From the cell containing the given text, extract its center point as (x, y) coordinate. 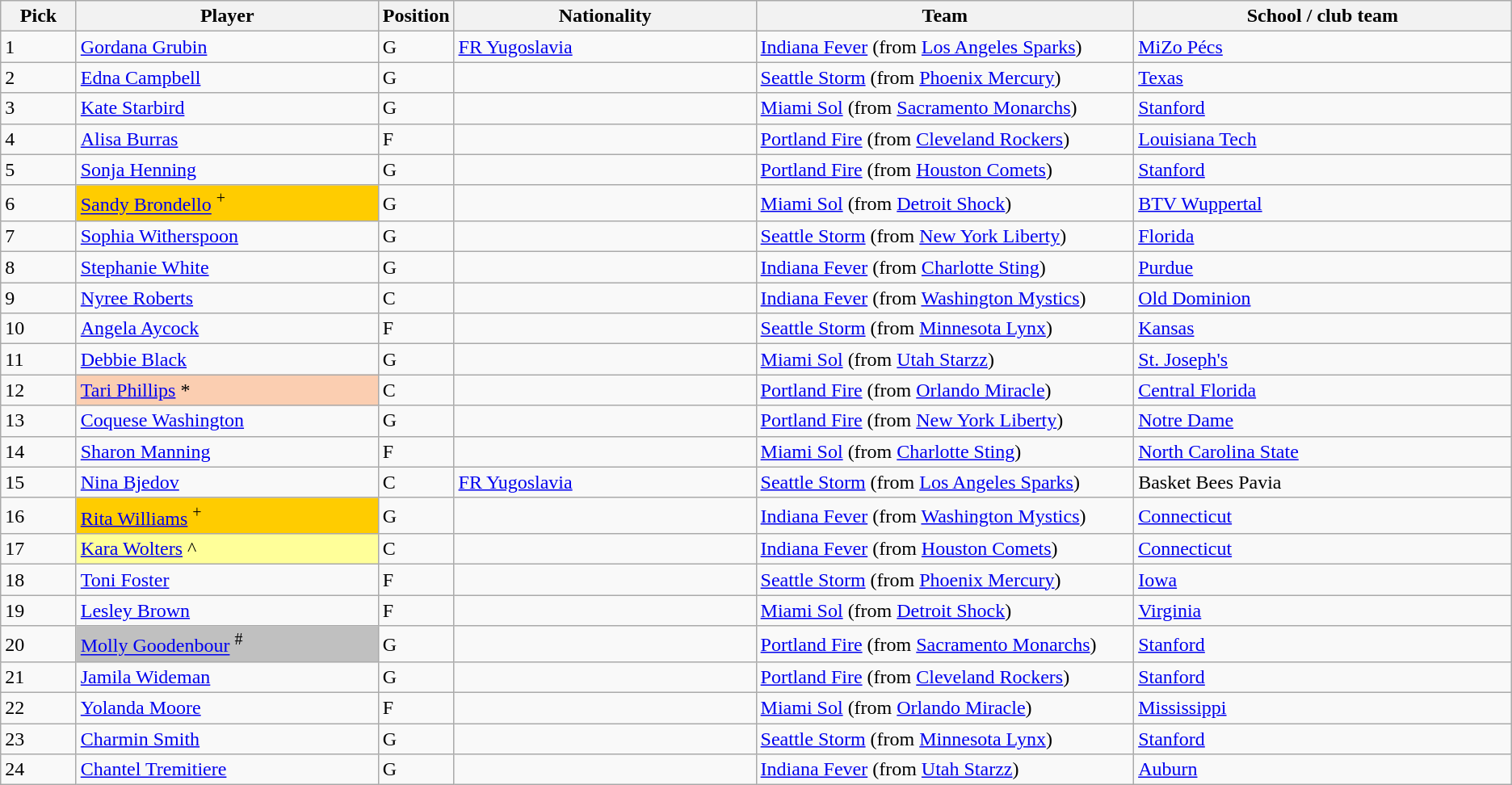
1 (39, 47)
BTV Wuppertal (1323, 204)
Sophia Witherspoon (227, 237)
Team (945, 16)
10 (39, 329)
Coquese Washington (227, 421)
Texas (1323, 78)
Seattle Storm (from Los Angeles Sparks) (945, 482)
17 (39, 549)
Nina Bjedov (227, 482)
Stephanie White (227, 267)
Yolanda Moore (227, 708)
Sandy Brondello + (227, 204)
Iowa (1323, 580)
Gordana Grubin (227, 47)
23 (39, 739)
Indiana Fever (from Charlotte Sting) (945, 267)
19 (39, 611)
24 (39, 770)
Toni Foster (227, 580)
3 (39, 108)
Purdue (1323, 267)
Angela Aycock (227, 329)
Alisa Burras (227, 139)
Edna Campbell (227, 78)
Miami Sol (from Sacramento Monarchs) (945, 108)
St. Joseph's (1323, 359)
14 (39, 451)
15 (39, 482)
Virginia (1323, 611)
22 (39, 708)
Indiana Fever (from Los Angeles Sparks) (945, 47)
Indiana Fever (from Houston Comets) (945, 549)
Indiana Fever (from Utah Starzz) (945, 770)
Notre Dame (1323, 421)
7 (39, 237)
Portland Fire (from Orlando Miracle) (945, 390)
Miami Sol (from Charlotte Sting) (945, 451)
Sonja Henning (227, 170)
Chantel Tremitiere (227, 770)
Tari Phillips * (227, 390)
Portland Fire (from New York Liberty) (945, 421)
Louisiana Tech (1323, 139)
12 (39, 390)
20 (39, 644)
13 (39, 421)
Kate Starbird (227, 108)
Central Florida (1323, 390)
18 (39, 580)
Nationality (605, 16)
8 (39, 267)
Old Dominion (1323, 298)
Pick (39, 16)
Miami Sol (from Orlando Miracle) (945, 708)
16 (39, 515)
4 (39, 139)
Florida (1323, 237)
Lesley Brown (227, 611)
Charmin Smith (227, 739)
5 (39, 170)
Position (416, 16)
Kansas (1323, 329)
Portland Fire (from Houston Comets) (945, 170)
9 (39, 298)
2 (39, 78)
Miami Sol (from Utah Starzz) (945, 359)
Sharon Manning (227, 451)
North Carolina State (1323, 451)
Nyree Roberts (227, 298)
Mississippi (1323, 708)
Player (227, 16)
Rita Williams + (227, 515)
Auburn (1323, 770)
Jamila Wideman (227, 678)
Seattle Storm (from New York Liberty) (945, 237)
Basket Bees Pavia (1323, 482)
Debbie Black (227, 359)
Molly Goodenbour # (227, 644)
School / club team (1323, 16)
11 (39, 359)
6 (39, 204)
Kara Wolters ^ (227, 549)
Portland Fire (from Sacramento Monarchs) (945, 644)
21 (39, 678)
MiZo Pécs (1323, 47)
